For the text-containing cell, return its midpoint in [X, Y] coordinate format. 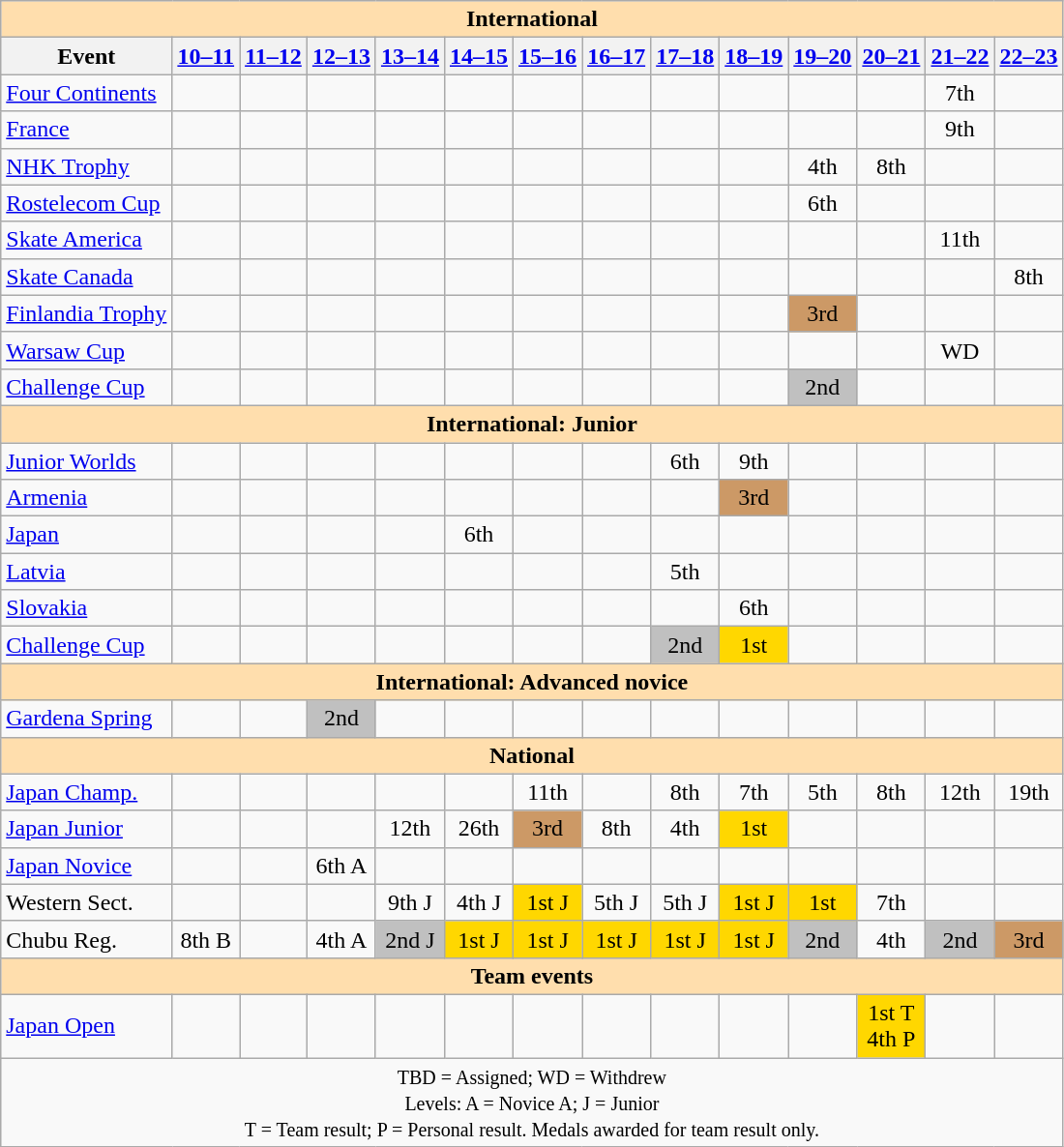
21–22 [960, 56]
WD [960, 350]
15–16 [547, 56]
National [532, 755]
Japan Champ. [87, 792]
Warsaw Cup [87, 350]
19–20 [822, 56]
26th [478, 829]
4th A [340, 939]
11–12 [274, 56]
Rostelecom Cup [87, 203]
16–17 [617, 56]
Finlandia Trophy [87, 313]
22–23 [1029, 56]
Chubu Reg. [87, 939]
20–21 [892, 56]
Junior Worlds [87, 461]
Japan Open [87, 1025]
Armenia [87, 498]
International: Advanced novice [532, 682]
Skate Canada [87, 277]
Japan Junior [87, 829]
Team events [532, 976]
8th B [206, 939]
Western Sect. [87, 902]
17–18 [685, 56]
18–19 [754, 56]
France [87, 130]
6th A [340, 866]
International [532, 19]
Japan [87, 535]
Four Continents [87, 93]
International: Junior [532, 424]
14–15 [478, 56]
Skate America [87, 240]
Gardena Spring [87, 719]
10–11 [206, 56]
1st T4th P [892, 1025]
13–14 [410, 56]
2nd J [410, 939]
Event [87, 56]
NHK Trophy [87, 166]
9th J [410, 902]
12–13 [340, 56]
Slovakia [87, 608]
TBD = Assigned; WD = Withdrew Levels: A = Novice A; J = Junior T = Team result; P = Personal result. Medals awarded for team result only. [532, 1103]
19th [1029, 792]
Latvia [87, 572]
4th J [478, 902]
Japan Novice [87, 866]
